Capture the cell that displays the provided text and extract its [x, y] central coordinate. 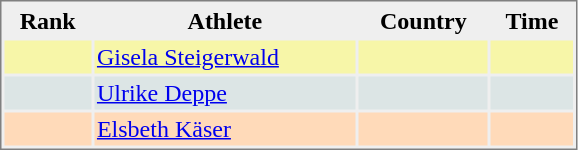
Ulrike Deppe [225, 92]
Time [532, 20]
Rank [47, 20]
Athlete [225, 20]
Country [424, 20]
Elsbeth Käser [225, 128]
Gisela Steigerwald [225, 56]
